Capture the cell that displays the provided text and extract its (X, Y) central coordinate. 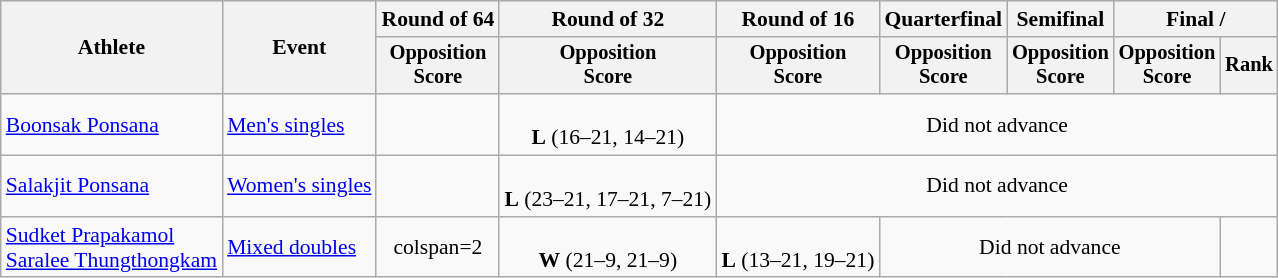
Mixed doubles (299, 248)
Round of 32 (608, 19)
Men's singles (299, 124)
L (23–21, 17–21, 7–21) (608, 186)
Event (299, 48)
L (16–21, 14–21) (608, 124)
Women's singles (299, 186)
Final / (1196, 19)
L (13–21, 19–21) (798, 248)
Semifinal (1060, 19)
Athlete (112, 48)
colspan=2 (438, 248)
Round of 64 (438, 19)
Salakjit Ponsana (112, 186)
W (21–9, 21–9) (608, 248)
Quarterfinal (943, 19)
Sudket PrapakamolSaralee Thungthongkam (112, 248)
Boonsak Ponsana (112, 124)
Round of 16 (798, 19)
Rank (1249, 66)
